Provide the (X, Y) coordinate of the cell's center where the given text is located.  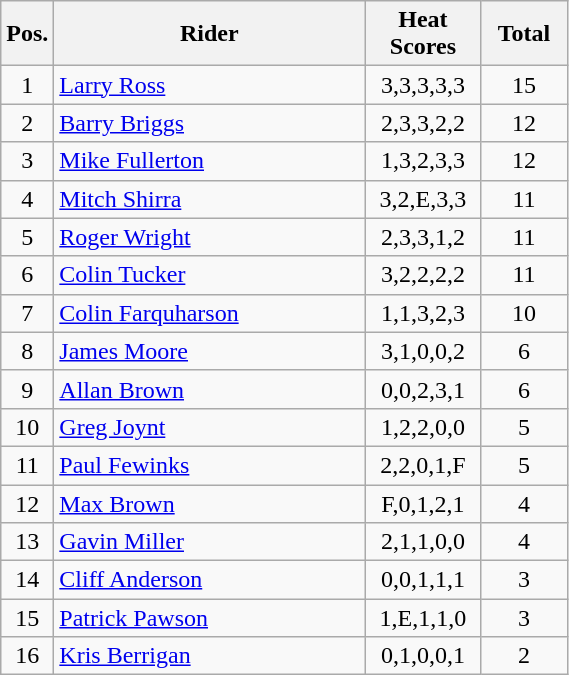
1,3,2,3,3 (423, 161)
0,0,1,1,1 (423, 580)
Total (524, 34)
Rider (210, 34)
Allan Brown (210, 389)
F,0,1,2,1 (423, 503)
9 (28, 389)
Pos. (28, 34)
Max Brown (210, 503)
Mitch Shirra (210, 199)
0,0,2,3,1 (423, 389)
3,1,0,0,2 (423, 351)
3,2,E,3,3 (423, 199)
Barry Briggs (210, 123)
Patrick Pawson (210, 618)
Larry Ross (210, 85)
16 (28, 656)
Kris Berrigan (210, 656)
1,E,1,1,0 (423, 618)
2,2,0,1,F (423, 465)
14 (28, 580)
Mike Fullerton (210, 161)
8 (28, 351)
3,3,3,3,3 (423, 85)
Paul Fewinks (210, 465)
1,2,2,0,0 (423, 427)
7 (28, 313)
Colin Tucker (210, 275)
0,1,0,0,1 (423, 656)
13 (28, 542)
1,1,3,2,3 (423, 313)
2,1,1,0,0 (423, 542)
Cliff Anderson (210, 580)
James Moore (210, 351)
Heat Scores (423, 34)
1 (28, 85)
2,3,3,2,2 (423, 123)
Gavin Miller (210, 542)
3,2,2,2,2 (423, 275)
2,3,3,1,2 (423, 237)
Greg Joynt (210, 427)
Colin Farquharson (210, 313)
Roger Wright (210, 237)
